For the text-containing cell, return its midpoint in (x, y) coordinate format. 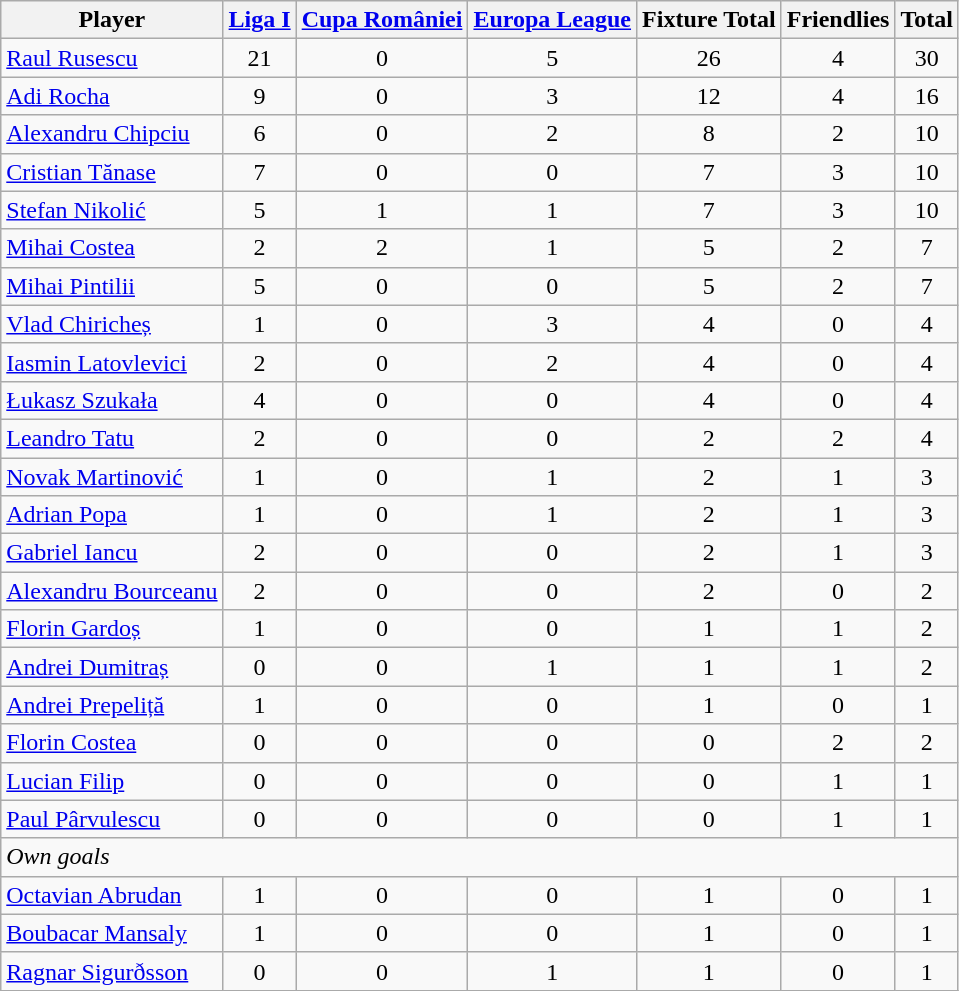
Own goals (480, 857)
12 (710, 96)
Liga I (260, 20)
Total (927, 20)
Raul Rusescu (112, 58)
Adi Rocha (112, 96)
Paul Pârvulescu (112, 819)
16 (927, 96)
8 (710, 134)
Player (112, 20)
Europa League (552, 20)
Andrei Prepeliță (112, 705)
Novak Martinović (112, 477)
Mihai Pintilii (112, 286)
Fixture Total (710, 20)
Alexandru Bourceanu (112, 591)
Florin Gardoș (112, 629)
Boubacar Mansaly (112, 933)
Andrei Dumitraș (112, 667)
Octavian Abrudan (112, 895)
30 (927, 58)
21 (260, 58)
Leandro Tatu (112, 438)
Alexandru Chipciu (112, 134)
9 (260, 96)
Cupa României (382, 20)
Mihai Costea (112, 248)
Vlad Chiricheș (112, 324)
26 (710, 58)
Cristian Tănase (112, 172)
6 (260, 134)
Łukasz Szukała (112, 400)
Ragnar Sigurðsson (112, 971)
Florin Costea (112, 743)
Adrian Popa (112, 515)
Lucian Filip (112, 781)
Stefan Nikolić (112, 210)
Iasmin Latovlevici (112, 362)
Friendlies (838, 20)
Gabriel Iancu (112, 553)
